Search for the cell housing the specified text and yield its [X, Y] center coordinate. 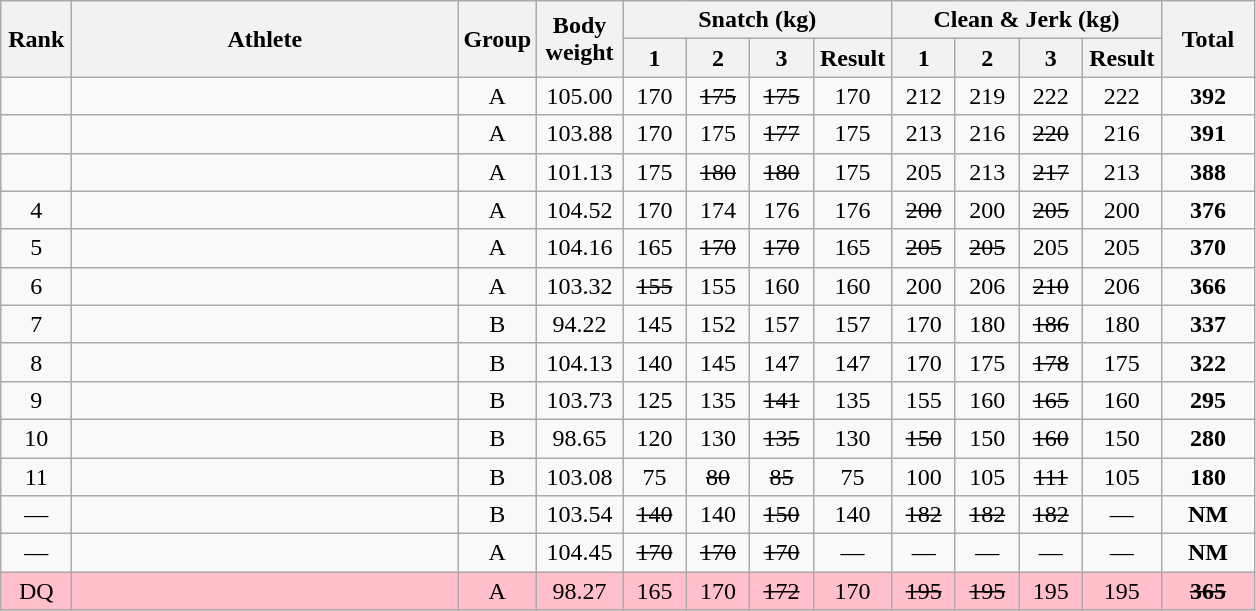
322 [1208, 362]
9 [36, 400]
11 [36, 477]
Athlete [265, 39]
172 [782, 591]
212 [924, 96]
5 [36, 248]
Rank [36, 39]
103.73 [580, 400]
391 [1208, 134]
4 [36, 210]
210 [1051, 286]
111 [1051, 477]
103.32 [580, 286]
Group [498, 39]
219 [987, 96]
7 [36, 324]
98.65 [580, 438]
103.54 [580, 515]
104.13 [580, 362]
366 [1208, 286]
376 [1208, 210]
220 [1051, 134]
280 [1208, 438]
120 [655, 438]
100 [924, 477]
370 [1208, 248]
8 [36, 362]
6 [36, 286]
178 [1051, 362]
Snatch (kg) [758, 20]
388 [1208, 172]
Clean & Jerk (kg) [1026, 20]
85 [782, 477]
101.13 [580, 172]
104.52 [580, 210]
174 [718, 210]
Total [1208, 39]
104.16 [580, 248]
10 [36, 438]
177 [782, 134]
152 [718, 324]
103.88 [580, 134]
Body weight [580, 39]
125 [655, 400]
103.08 [580, 477]
DQ [36, 591]
295 [1208, 400]
94.22 [580, 324]
392 [1208, 96]
217 [1051, 172]
365 [1208, 591]
141 [782, 400]
98.27 [580, 591]
80 [718, 477]
105.00 [580, 96]
337 [1208, 324]
104.45 [580, 553]
186 [1051, 324]
